Identify which cell holds the provided text, then report its [x, y] central coordinate. 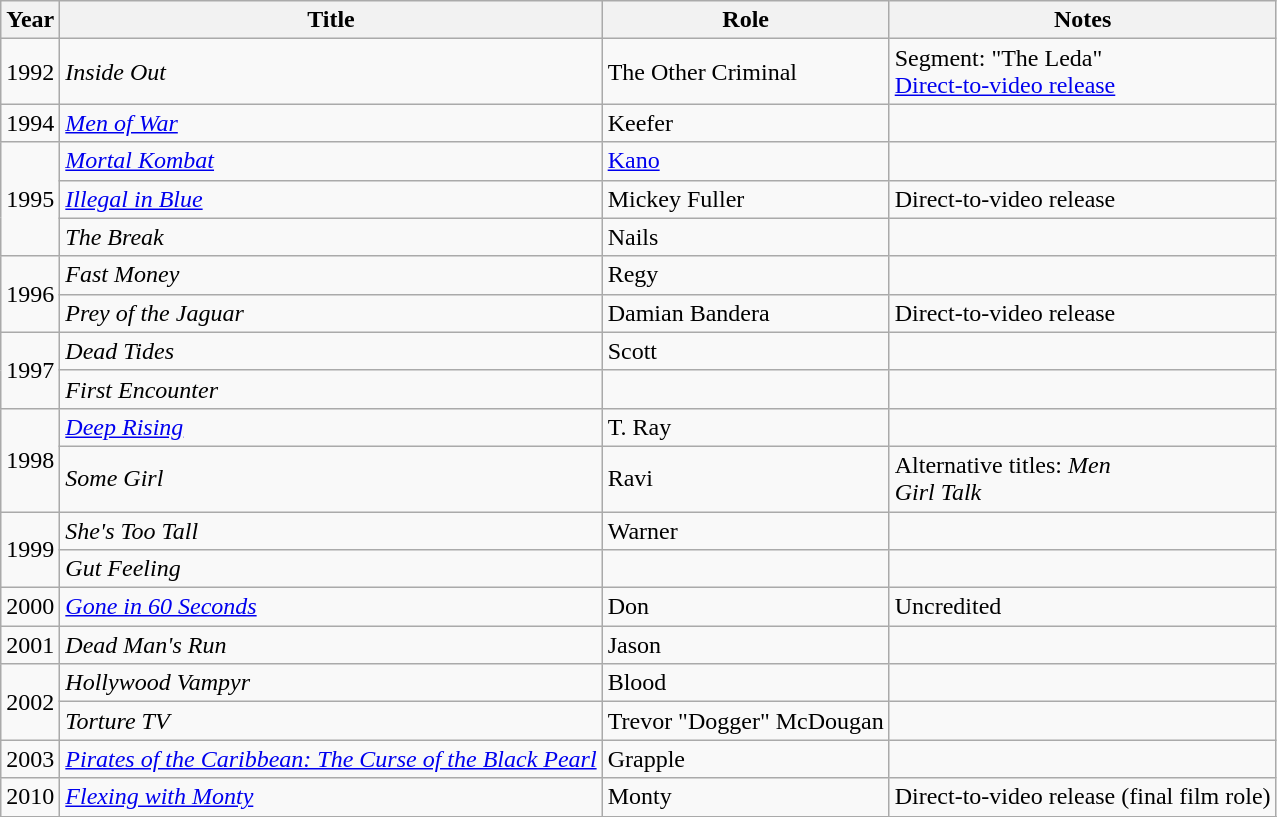
Alternative titles: MenGirl Talk [1082, 478]
Prey of the Jaguar [331, 313]
1995 [30, 199]
Scott [746, 351]
Jason [746, 645]
Gone in 60 Seconds [331, 607]
Dead Tides [331, 351]
Hollywood Vampyr [331, 683]
Mortal Kombat [331, 161]
Men of War [331, 123]
Kano [746, 161]
Grapple [746, 759]
2010 [30, 797]
Fast Money [331, 275]
Segment: "The Leda"Direct-to-video release [1082, 72]
1994 [30, 123]
She's Too Tall [331, 531]
1998 [30, 460]
Dead Man's Run [331, 645]
Role [746, 20]
T. Ray [746, 427]
Blood [746, 683]
Direct-to-video release (final film role) [1082, 797]
The Break [331, 237]
Deep Rising [331, 427]
Mickey Fuller [746, 199]
Illegal in Blue [331, 199]
Title [331, 20]
Ravi [746, 478]
Some Girl [331, 478]
1997 [30, 370]
Don [746, 607]
Notes [1082, 20]
Nails [746, 237]
Pirates of the Caribbean: The Curse of the Black Pearl [331, 759]
Monty [746, 797]
First Encounter [331, 389]
1996 [30, 294]
Keefer [746, 123]
2000 [30, 607]
Flexing with Monty [331, 797]
Inside Out [331, 72]
Damian Bandera [746, 313]
Regy [746, 275]
2003 [30, 759]
Torture TV [331, 721]
The Other Criminal [746, 72]
2002 [30, 702]
2001 [30, 645]
Gut Feeling [331, 569]
1999 [30, 550]
Year [30, 20]
Uncredited [1082, 607]
1992 [30, 72]
Trevor "Dogger" McDougan [746, 721]
Warner [746, 531]
